Identify which cell holds the provided text, then report its [X, Y] central coordinate. 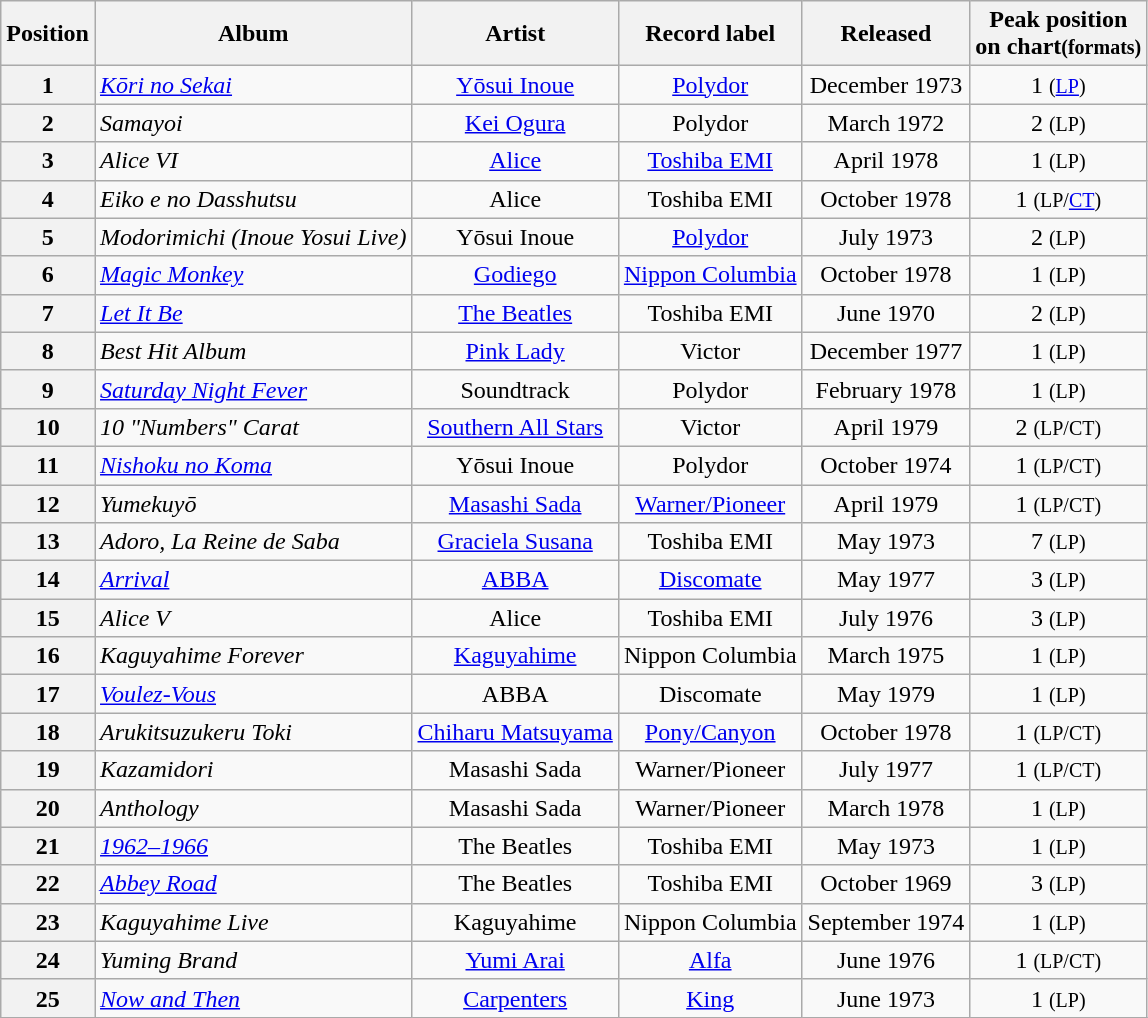
25 [48, 998]
Kazamidori [252, 770]
Let It Be [252, 313]
2 (LP/CT) [1058, 427]
Modorimichi (Inoue Yosui Live) [252, 237]
Chiharu Matsuyama [515, 732]
July 1977 [886, 770]
23 [48, 922]
February 1978 [886, 389]
Pink Lady [515, 351]
Released [886, 34]
Anthology [252, 808]
18 [48, 732]
10 [48, 427]
1 [48, 85]
Abbey Road [252, 884]
19 [48, 770]
14 [48, 580]
September 1974 [886, 922]
Carpenters [515, 998]
Magic Monkey [252, 275]
Southern All Stars [515, 427]
March 1972 [886, 123]
Yuming Brand [252, 960]
Now and Then [252, 998]
Pony/Canyon [710, 732]
Nishoku no Koma [252, 465]
12 [48, 503]
April 1978 [886, 161]
October 1974 [886, 465]
Kaguyahime Forever [252, 656]
20 [48, 808]
Album [252, 34]
October 1969 [886, 884]
Samayoi [252, 123]
Graciela Susana [515, 542]
7 (LP) [1058, 542]
11 [48, 465]
Position [48, 34]
May 1979 [886, 694]
March 1978 [886, 808]
3 [48, 161]
Kaguyahime Live [252, 922]
Godiego [515, 275]
22 [48, 884]
July 1976 [886, 618]
July 1973 [886, 237]
21 [48, 846]
15 [48, 618]
June 1976 [886, 960]
Arukitsuzukeru Toki [252, 732]
4 [48, 199]
December 1977 [886, 351]
December 1973 [886, 85]
2 [48, 123]
Record label [710, 34]
King [710, 998]
Arrival [252, 580]
Kōri no Sekai [252, 85]
6 [48, 275]
March 1975 [886, 656]
Saturday Night Fever [252, 389]
1962–1966 [252, 846]
10 "Numbers" Carat [252, 427]
Alice VI [252, 161]
5 [48, 237]
Yumekuyō [252, 503]
Kei Ogura [515, 123]
Alfa [710, 960]
17 [48, 694]
Best Hit Album [252, 351]
Voulez-Vous [252, 694]
June 1970 [886, 313]
9 [48, 389]
7 [48, 313]
Soundtrack [515, 389]
June 1973 [886, 998]
Eiko e no Dasshutsu [252, 199]
16 [48, 656]
Adoro, La Reine de Saba [252, 542]
Alice V [252, 618]
13 [48, 542]
Peak positionon chart(formats) [1058, 34]
Artist [515, 34]
May 1977 [886, 580]
24 [48, 960]
8 [48, 351]
Yumi Arai [515, 960]
